Search for the cell housing the specified text and yield its (x, y) center coordinate. 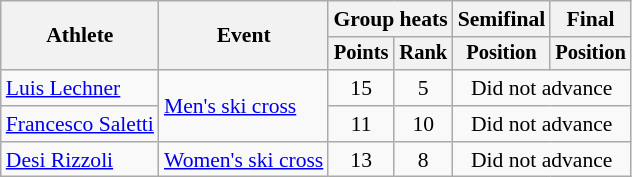
Francesco Saletti (80, 124)
Group heats (390, 19)
11 (361, 124)
Men's ski cross (244, 106)
Luis Lechner (80, 88)
Rank (424, 54)
10 (424, 124)
Athlete (80, 36)
5 (424, 88)
Final (590, 19)
15 (361, 88)
Event (244, 36)
Points (361, 54)
Semifinal (502, 19)
